Locate the cell with the specified text and output its (x, y) center coordinate. 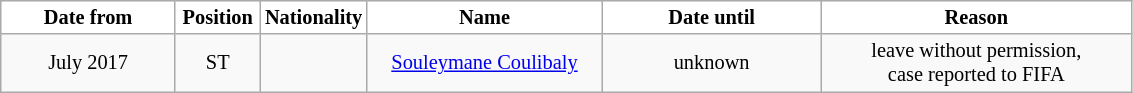
Name (484, 17)
ST (218, 63)
Nationality (314, 17)
Reason (976, 17)
July 2017 (88, 63)
Souleymane Coulibaly (484, 63)
leave without permission,case reported to FIFA (976, 63)
Position (218, 17)
Date from (88, 17)
unknown (712, 63)
Date until (712, 17)
